From the cell containing the given text, extract its center point as [x, y] coordinate. 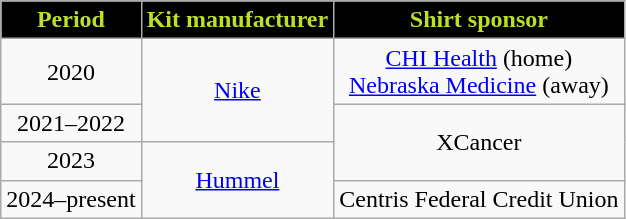
Kit manufacturer [238, 20]
Period [71, 20]
2021–2022 [71, 123]
2020 [71, 72]
2024–present [71, 199]
Hummel [238, 180]
Shirt sponsor [479, 20]
Nike [238, 90]
CHI Health (home)Nebraska Medicine (away) [479, 72]
Centris Federal Credit Union [479, 199]
XCancer [479, 142]
2023 [71, 161]
